Extract the (X, Y) coordinate from the center of the cell holding the provided text.  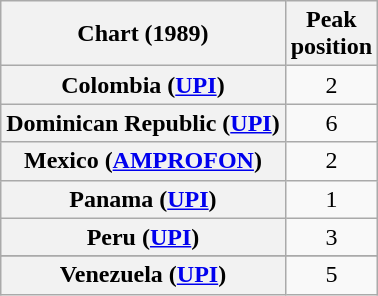
3 (331, 237)
5 (331, 275)
Peru (UPI) (143, 237)
Venezuela (UPI) (143, 275)
Peakposition (331, 34)
Dominican Republic (UPI) (143, 123)
1 (331, 199)
6 (331, 123)
Panama (UPI) (143, 199)
Mexico (AMPROFON) (143, 161)
Colombia (UPI) (143, 85)
Chart (1989) (143, 34)
